Search for the cell housing the specified text and yield its [x, y] center coordinate. 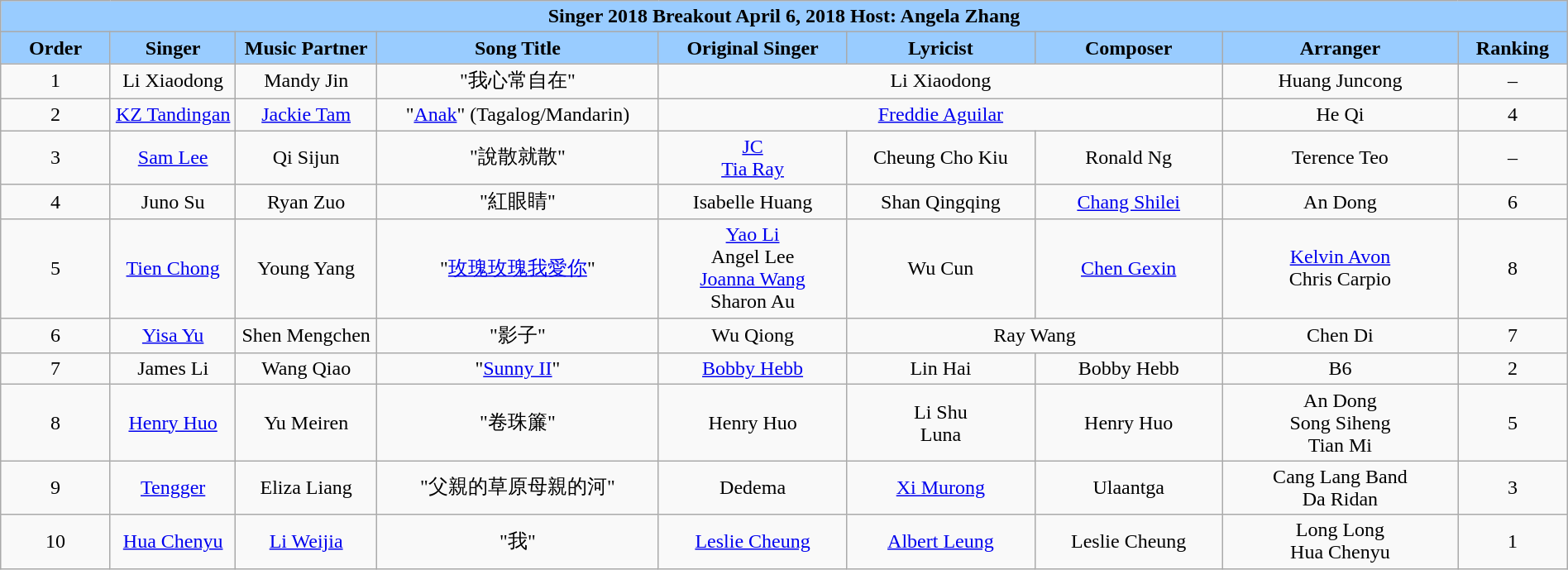
Chen Di [1340, 336]
Cheung Cho Kiu [941, 157]
James Li [173, 369]
He Qi [1340, 114]
Ray Wang [1035, 336]
Yao LiAngel LeeJoanna WangSharon Au [753, 268]
Li Shu Luna [941, 423]
Wu Cun [941, 268]
"紅眼睛" [518, 202]
An DongSong SihengTian Mi [1340, 423]
KZ Tandingan [173, 114]
Chen Gexin [1128, 268]
Huang Juncong [1340, 81]
Wang Qiao [306, 369]
Hua Chenyu [173, 541]
Wu Qiong [753, 336]
"說散就散" [518, 157]
Cang Lang BandDa Ridan [1340, 488]
Xi Murong [941, 488]
Composer [1128, 48]
Qi Sijun [306, 157]
Chang Shilei [1128, 202]
Li Weijia [306, 541]
Albert Leung [941, 541]
"影子" [518, 336]
Shen Mengchen [306, 336]
Yisa Yu [173, 336]
"我心常自在" [518, 81]
"玫瑰玫瑰我愛你" [518, 268]
Long LongHua Chenyu [1340, 541]
Song Title [518, 48]
Young Yang [306, 268]
Shan Qingqing [941, 202]
10 [56, 541]
"Sunny II" [518, 369]
Yu Meiren [306, 423]
"我" [518, 541]
Ranking [1513, 48]
Sam Lee [173, 157]
"父親的草原母親的河" [518, 488]
Lin Hai [941, 369]
Ryan Zuo [306, 202]
Lyricist [941, 48]
Kelvin AvonChris Carpio [1340, 268]
Juno Su [173, 202]
Isabelle Huang [753, 202]
Jackie Tam [306, 114]
Arranger [1340, 48]
Singer [173, 48]
9 [56, 488]
Original Singer [753, 48]
Ronald Ng [1128, 157]
"Anak" (Tagalog/Mandarin) [518, 114]
Order [56, 48]
Ulaantga [1128, 488]
Freddie Aguilar [940, 114]
Singer 2018 Breakout April 6, 2018 Host: Angela Zhang [784, 17]
Terence Teo [1340, 157]
B6 [1340, 369]
Dedema [753, 488]
Mandy Jin [306, 81]
JCTia Ray [753, 157]
An Dong [1340, 202]
"卷珠簾" [518, 423]
Eliza Liang [306, 488]
Tien Chong [173, 268]
Tengger [173, 488]
Music Partner [306, 48]
